Search for the cell housing the specified text and yield its (x, y) center coordinate. 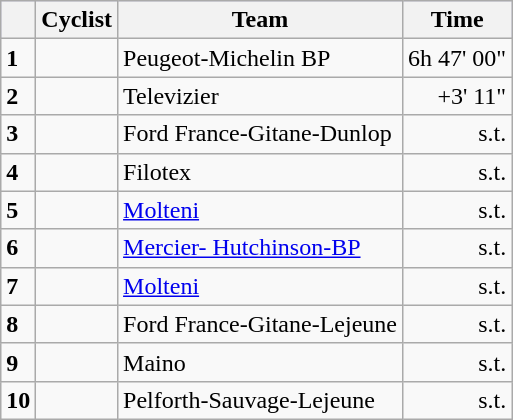
2 (18, 96)
Peugeot-Michelin BP (260, 58)
+3' 11" (456, 96)
9 (18, 362)
1 (18, 58)
Maino (260, 362)
3 (18, 134)
6 (18, 248)
5 (18, 210)
Ford France-Gitane-Lejeune (260, 324)
Time (456, 20)
4 (18, 172)
6h 47' 00" (456, 58)
Ford France-Gitane-Dunlop (260, 134)
Filotex (260, 172)
Pelforth-Sauvage-Lejeune (260, 400)
Cyclist (77, 20)
Team (260, 20)
Mercier- Hutchinson-BP (260, 248)
10 (18, 400)
Televizier (260, 96)
7 (18, 286)
8 (18, 324)
